Locate the cell with the specified text and output its (X, Y) center coordinate. 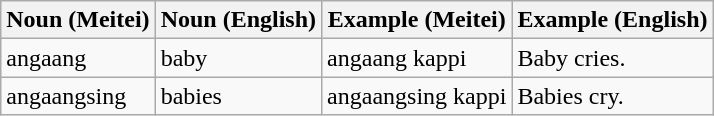
angaangsing kappi (417, 96)
Example (English) (612, 20)
angaang (78, 58)
babies (238, 96)
angaang kappi (417, 58)
Noun (Meitei) (78, 20)
Example (Meitei) (417, 20)
Noun (English) (238, 20)
baby (238, 58)
Babies cry. (612, 96)
angaangsing (78, 96)
Baby cries. (612, 58)
